Extract the (x, y) coordinate from the center of the cell holding the provided text.  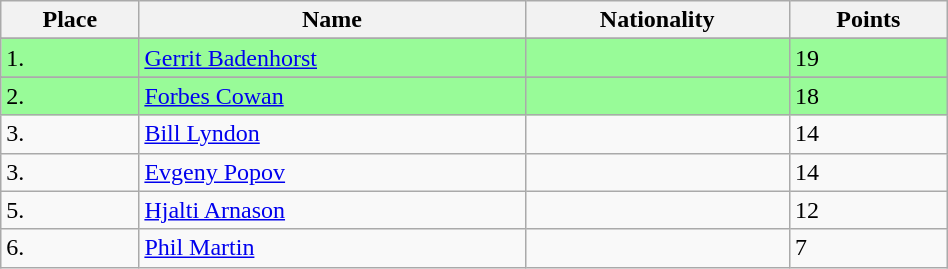
Hjalti Arnason (332, 210)
1. (70, 58)
Points (868, 20)
Evgeny Popov (332, 172)
19 (868, 58)
2. (70, 96)
Forbes Cowan (332, 96)
12 (868, 210)
Gerrit Badenhorst (332, 58)
6. (70, 248)
Bill Lyndon (332, 134)
Place (70, 20)
Phil Martin (332, 248)
7 (868, 248)
Name (332, 20)
5. (70, 210)
18 (868, 96)
Nationality (657, 20)
